Search for the cell housing the specified text and yield its (X, Y) center coordinate. 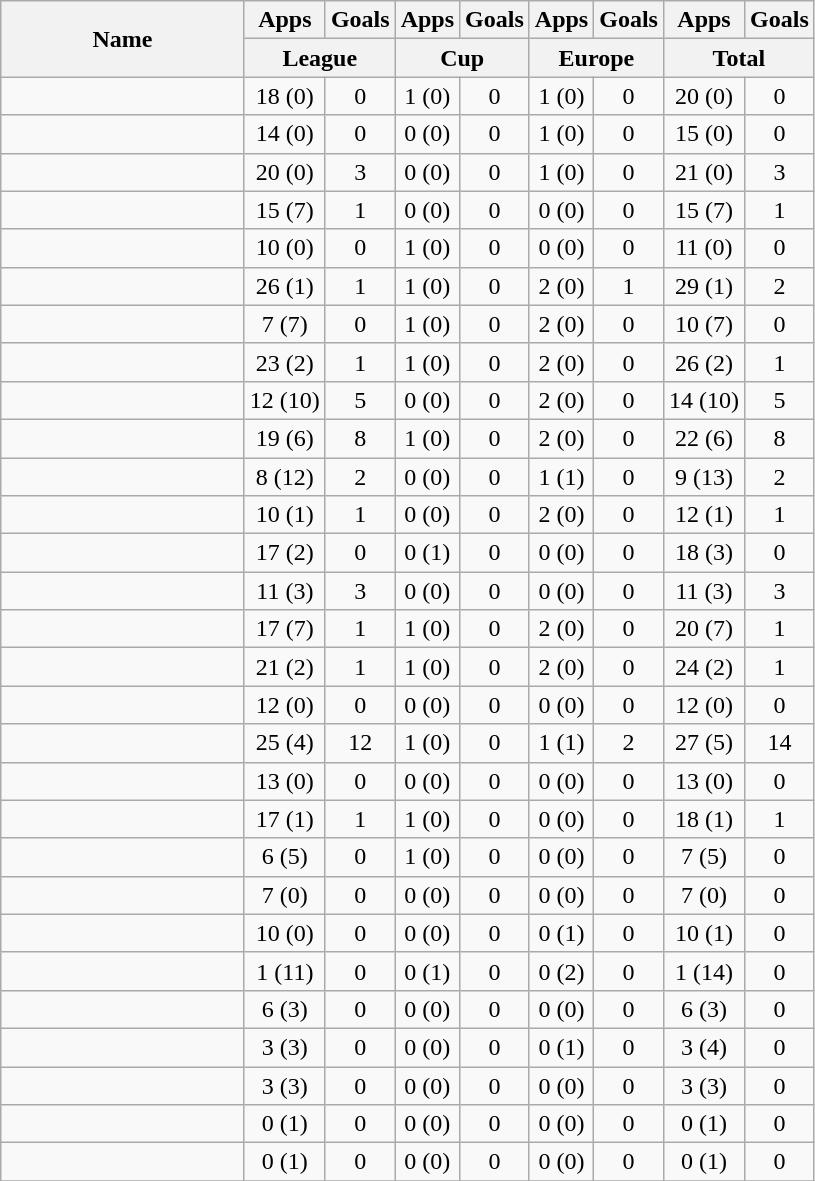
15 (0) (704, 134)
6 (5) (284, 857)
18 (1) (704, 819)
17 (2) (284, 553)
11 (0) (704, 248)
1 (14) (704, 971)
7 (7) (284, 324)
23 (2) (284, 362)
8 (12) (284, 477)
3 (4) (704, 1047)
20 (7) (704, 629)
1 (11) (284, 971)
21 (2) (284, 667)
0 (2) (561, 971)
17 (7) (284, 629)
22 (6) (704, 438)
9 (13) (704, 477)
17 (1) (284, 819)
21 (0) (704, 172)
7 (5) (704, 857)
Cup (462, 58)
14 (10) (704, 400)
26 (2) (704, 362)
25 (4) (284, 743)
29 (1) (704, 286)
26 (1) (284, 286)
14 (0) (284, 134)
Total (738, 58)
18 (3) (704, 553)
League (320, 58)
14 (780, 743)
18 (0) (284, 96)
24 (2) (704, 667)
10 (7) (704, 324)
19 (6) (284, 438)
12 (1) (704, 515)
12 (360, 743)
12 (10) (284, 400)
Europe (596, 58)
Name (123, 39)
27 (5) (704, 743)
